Detect which cell encompasses the target text, then output its (X, Y) center coordinate. 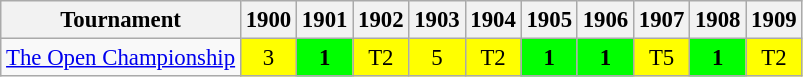
The Open Championship (121, 58)
5 (437, 58)
1904 (493, 20)
3 (268, 58)
1900 (268, 20)
1901 (325, 20)
Tournament (121, 20)
1906 (605, 20)
1909 (774, 20)
1903 (437, 20)
T5 (661, 58)
1907 (661, 20)
1908 (718, 20)
1902 (381, 20)
1905 (549, 20)
